Find where the given text appears and provide that cell's center as (x, y) coordinate. 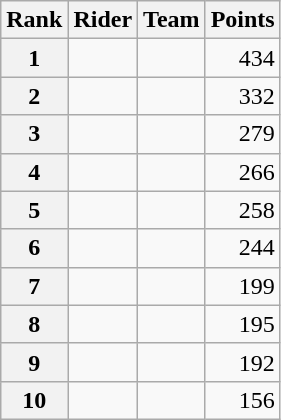
434 (242, 58)
7 (34, 286)
5 (34, 210)
192 (242, 362)
4 (34, 172)
244 (242, 248)
1 (34, 58)
332 (242, 96)
266 (242, 172)
258 (242, 210)
6 (34, 248)
10 (34, 400)
279 (242, 134)
8 (34, 324)
Team (172, 20)
Points (242, 20)
Rider (103, 20)
156 (242, 400)
195 (242, 324)
3 (34, 134)
199 (242, 286)
Rank (34, 20)
9 (34, 362)
2 (34, 96)
